From the cell containing the given text, extract its center point as [x, y] coordinate. 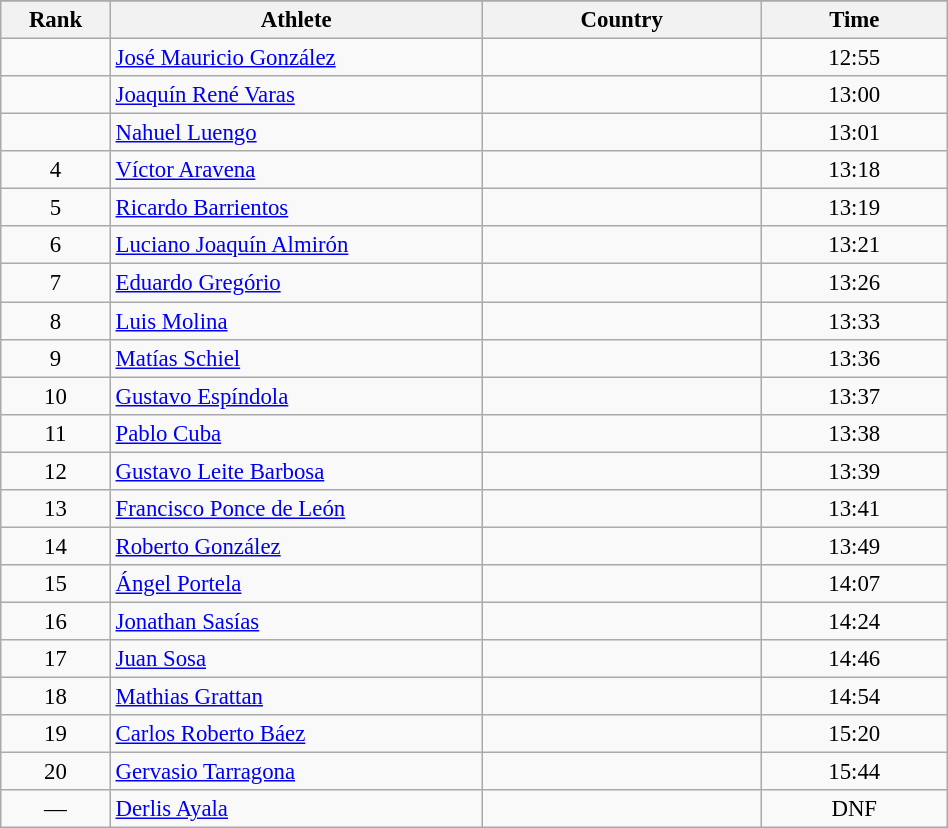
Juan Sosa [296, 659]
12 [56, 471]
6 [56, 245]
Pablo Cuba [296, 433]
Luciano Joaquín Almirón [296, 245]
Rank [56, 20]
7 [56, 283]
20 [56, 772]
Mathias Grattan [296, 697]
14:46 [854, 659]
4 [56, 170]
Víctor Aravena [296, 170]
19 [56, 734]
10 [56, 396]
13:01 [854, 133]
Roberto González [296, 546]
14:54 [854, 697]
Nahuel Luengo [296, 133]
13:21 [854, 245]
José Mauricio González [296, 58]
13:18 [854, 170]
Eduardo Gregório [296, 283]
13:26 [854, 283]
DNF [854, 809]
15 [56, 584]
14:07 [854, 584]
13:19 [854, 208]
15:20 [854, 734]
Time [854, 20]
Ricardo Barrientos [296, 208]
Gustavo Leite Barbosa [296, 471]
14:24 [854, 621]
Athlete [296, 20]
Matías Schiel [296, 358]
Jonathan Sasías [296, 621]
12:55 [854, 58]
13:36 [854, 358]
14 [56, 546]
Ángel Portela [296, 584]
Francisco Ponce de León [296, 509]
13 [56, 509]
13:37 [854, 396]
16 [56, 621]
13:49 [854, 546]
Derlis Ayala [296, 809]
13:33 [854, 321]
13:41 [854, 509]
Joaquín René Varas [296, 95]
18 [56, 697]
11 [56, 433]
Country [622, 20]
5 [56, 208]
15:44 [854, 772]
13:00 [854, 95]
9 [56, 358]
Carlos Roberto Báez [296, 734]
Gustavo Espíndola [296, 396]
Luis Molina [296, 321]
13:38 [854, 433]
13:39 [854, 471]
— [56, 809]
Gervasio Tarragona [296, 772]
17 [56, 659]
8 [56, 321]
